Return [x, y] of the center of cell containing provided text 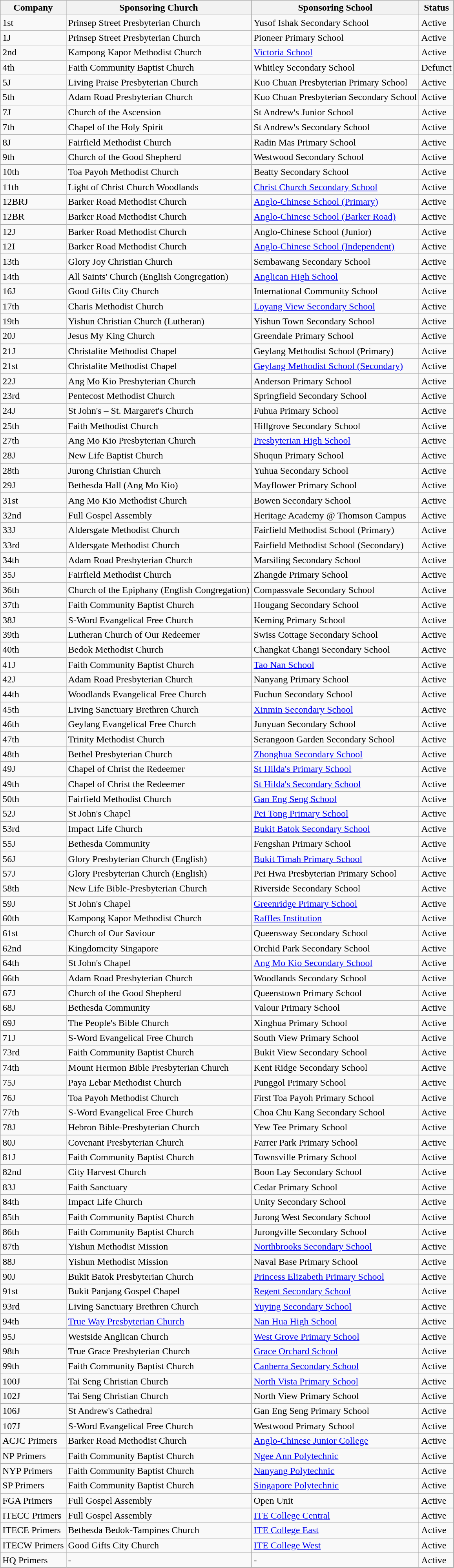
Ang Mo Kio Methodist Church [159, 500]
St Andrew's Junior School [335, 112]
Queensway Secondary School [335, 933]
Queenstown Primary School [335, 993]
33rd [33, 545]
47th [33, 739]
33J [33, 530]
Charis Methodist Church [159, 306]
St Andrew's Cathedral [159, 1411]
Victoria School [335, 53]
Yishun Christian Church (Lutheran) [159, 321]
Singapore Polytechnic [335, 1486]
Zhonghua Secondary School [335, 754]
Christ Church Secondary School [335, 187]
Marsiling Secondary School [335, 560]
Geylang Methodist School (Secondary) [335, 366]
Geylang Methodist School (Primary) [335, 351]
Bedok Methodist Church [159, 649]
Unity Secondary School [335, 1202]
True Way Presbyterian Church [159, 1321]
56J [33, 859]
22J [33, 381]
Light of Christ Church Woodlands [159, 187]
7J [33, 112]
Jurong West Secondary School [335, 1217]
Hougang Secondary School [335, 605]
St John's – St. Margaret's Church [159, 411]
74th [33, 1068]
West Grove Primary School [335, 1336]
1J [33, 38]
Serangoon Garden Secondary School [335, 739]
Cedar Primary School [335, 1187]
42J [33, 680]
North Vista Primary School [335, 1381]
Yishun Town Secondary School [335, 321]
Zhangde Primary School [335, 575]
Yusof Ishak Secondary School [335, 23]
91st [33, 1292]
31st [33, 500]
NP Primers [33, 1456]
37th [33, 605]
Geylang Evangelical Free Church [159, 724]
34th [33, 560]
Fengshan Primary School [335, 844]
HQ Primers [33, 1560]
Princess Elizabeth Primary School [335, 1277]
Nan Hua High School [335, 1321]
Bowen Secondary School [335, 500]
Presbyterian High School [335, 441]
ITECE Primers [33, 1530]
St Hilda's Secondary School [335, 784]
Bukit Batok Secondary School [335, 829]
12BR [33, 217]
60th [33, 919]
Hebron Bible-Presbyterian Church [159, 1127]
25th [33, 426]
19th [33, 321]
Bethesda Bedok-Tampines Church [159, 1530]
5J [33, 82]
Fairfield Methodist School (Primary) [335, 530]
Springfield Secondary School [335, 396]
Church of Our Saviour [159, 933]
83J [33, 1187]
Bethesda Hall (Ang Mo Kio) [159, 486]
17th [33, 306]
Company [33, 8]
The People's Bible Church [159, 1023]
Pei Hwa Presbyterian Primary School [335, 873]
Woodlands Evangelical Free Church [159, 695]
53rd [33, 829]
Trinity Methodist Church [159, 739]
Farrer Park Primary School [335, 1142]
12I [33, 247]
1st [33, 23]
12BRJ [33, 202]
64th [33, 963]
9th [33, 157]
Westwood Primary School [335, 1426]
68J [33, 1008]
Fuchun Secondary School [335, 695]
58th [33, 888]
Nanyang Primary School [335, 680]
44th [33, 695]
12J [33, 232]
ITECW Primers [33, 1545]
95J [33, 1336]
Anglo-Chinese School (Primary) [335, 202]
10th [33, 172]
Tao Nan School [335, 665]
ACJC Primers [33, 1441]
Nanyang Polytechnic [335, 1471]
Kuo Chuan Presbyterian Primary School [335, 82]
4th [33, 67]
100J [33, 1381]
Boon Lay Secondary School [335, 1172]
23rd [33, 396]
Loyang View Secondary School [335, 306]
107J [33, 1426]
First Toa Payoh Primary School [335, 1097]
29J [33, 486]
Fairfield Methodist School (Secondary) [335, 545]
Lutheran Church of Our Redeemer [159, 635]
98th [33, 1351]
Jesus My King Church [159, 336]
11th [33, 187]
Compassvale Secondary School [335, 590]
Glory Joy Christian Church [159, 262]
Heritage Academy @ Thomson Campus [335, 515]
Covenant Presbyterian Church [159, 1142]
50th [33, 799]
82nd [33, 1172]
27th [33, 441]
ITECC Primers [33, 1515]
FGA Primers [33, 1501]
Woodlands Secondary School [335, 978]
Church of the Ascension [159, 112]
Paya Lebar Methodist Church [159, 1082]
49J [33, 769]
Anglo-Chinese School (Barker Road) [335, 217]
Mayflower Primary School [335, 486]
True Grace Presbyterian Church [159, 1351]
Kuo Chuan Presbyterian Secondary School [335, 97]
Valour Primary School [335, 1008]
38J [33, 620]
Xinghua Primary School [335, 1023]
57J [33, 873]
Westside Anglican Church [159, 1336]
Status [436, 8]
8J [33, 142]
Swiss Cottage Secondary School [335, 635]
24J [33, 411]
66th [33, 978]
Westwood Secondary School [335, 157]
102J [33, 1396]
Jurongville Secondary School [335, 1232]
City Harvest Church [159, 1172]
Shuqun Primary School [335, 456]
80J [33, 1142]
Bukit View Secondary School [335, 1053]
Kent Ridge Secondary School [335, 1068]
Whitley Secondary School [335, 67]
Bethel Presbyterian Church [159, 754]
49th [33, 784]
Pei Tong Primary School [335, 814]
Gan Eng Seng Primary School [335, 1411]
Anglican High School [335, 276]
Townsville Primary School [335, 1157]
Gan Eng Seng School [335, 799]
48th [33, 754]
Anglo-Chinese Junior College [335, 1441]
Bukit Batok Presbyterian Church [159, 1277]
Sponsoring School [335, 8]
Fuhua Primary School [335, 411]
84th [33, 1202]
Northbrooks Secondary School [335, 1247]
Beatty Secondary School [335, 172]
ITE College East [335, 1530]
Bukit Timah Primary School [335, 859]
Anglo-Chinese School (Independent) [335, 247]
Radin Mas Primary School [335, 142]
61st [33, 933]
87th [33, 1247]
7th [33, 127]
77th [33, 1112]
Naval Base Primary School [335, 1262]
88J [33, 1262]
81J [33, 1157]
Grace Orchard School [335, 1351]
All Saints' Church (English Congregation) [159, 276]
Church of the Epiphany (English Congregation) [159, 590]
Sembawang Secondary School [335, 262]
Greenridge Primary School [335, 903]
71J [33, 1038]
16J [33, 291]
52J [33, 814]
Orchid Park Secondary School [335, 948]
Riverside Secondary School [335, 888]
69J [33, 1023]
94th [33, 1321]
Sponsoring Church [159, 8]
59J [33, 903]
36th [33, 590]
Canberra Secondary School [335, 1366]
SP Primers [33, 1486]
Mount Hermon Bible Presbyterian Church [159, 1068]
2nd [33, 53]
28J [33, 456]
Kingdomcity Singapore [159, 948]
Anderson Primary School [335, 381]
New Life Baptist Church [159, 456]
Jurong Christian Church [159, 471]
International Community School [335, 291]
55J [33, 844]
21J [33, 351]
62nd [33, 948]
75J [33, 1082]
Punggol Primary School [335, 1082]
Defunct [436, 67]
Bukit Panjang Gospel Chapel [159, 1292]
67J [33, 993]
35J [33, 575]
Anglo-Chinese School (Junior) [335, 232]
Chapel of the Holy Spirit [159, 127]
99th [33, 1366]
St Hilda's Primary School [335, 769]
5th [33, 97]
South View Primary School [335, 1038]
St Andrew's Secondary School [335, 127]
Raffles Institution [335, 919]
Xinmin Secondary School [335, 709]
28th [33, 471]
Pioneer Primary School [335, 38]
13th [33, 262]
Keming Primary School [335, 620]
85th [33, 1217]
86th [33, 1232]
Greendale Primary School [335, 336]
20J [33, 336]
Open Unit [335, 1501]
32nd [33, 515]
Faith Sanctuary [159, 1187]
NYP Primers [33, 1471]
106J [33, 1411]
45th [33, 709]
21st [33, 366]
76J [33, 1097]
14th [33, 276]
41J [33, 665]
93rd [33, 1306]
78J [33, 1127]
Changkat Changi Secondary School [335, 649]
Yew Tee Primary School [335, 1127]
ITE College West [335, 1545]
Junyuan Secondary School [335, 724]
40th [33, 649]
Ngee Ann Polytechnic [335, 1456]
Living Praise Presbyterian Church [159, 82]
Regent Secondary School [335, 1292]
Yuhua Secondary School [335, 471]
73rd [33, 1053]
46th [33, 724]
ITE College Central [335, 1515]
Hillgrove Secondary School [335, 426]
Faith Methodist Church [159, 426]
Choa Chu Kang Secondary School [335, 1112]
New Life Bible-Presbyterian Church [159, 888]
Ang Mo Kio Secondary School [335, 963]
North View Primary School [335, 1396]
Yuying Secondary School [335, 1306]
90J [33, 1277]
Pentecost Methodist Church [159, 396]
39th [33, 635]
